For the text-containing cell, return its midpoint in [x, y] coordinate format. 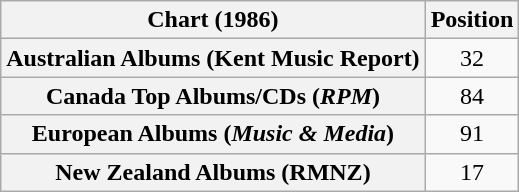
91 [472, 134]
32 [472, 58]
84 [472, 96]
Australian Albums (Kent Music Report) [213, 58]
Position [472, 20]
European Albums (Music & Media) [213, 134]
17 [472, 172]
New Zealand Albums (RMNZ) [213, 172]
Canada Top Albums/CDs (RPM) [213, 96]
Chart (1986) [213, 20]
